Output the [X, Y] coordinate of the center of the cell containing the given text.  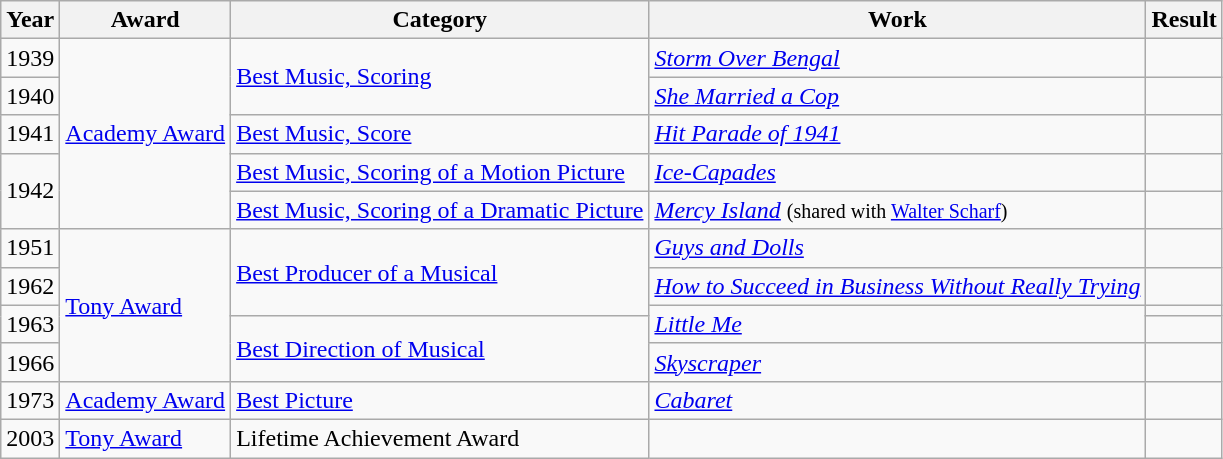
1941 [30, 134]
Skyscraper [898, 362]
Little Me [898, 324]
How to Succeed in Business Without Really Trying [898, 286]
She Married a Cop [898, 96]
Best Music, Score [440, 134]
1951 [30, 248]
Result [1184, 20]
Work [898, 20]
Best Music, Scoring of a Dramatic Picture [440, 210]
Storm Over Bengal [898, 58]
1966 [30, 362]
1939 [30, 58]
1942 [30, 191]
1962 [30, 286]
1973 [30, 400]
1940 [30, 96]
1963 [30, 324]
Year [30, 20]
Category [440, 20]
Guys and Dolls [898, 248]
Hit Parade of 1941 [898, 134]
2003 [30, 438]
Best Music, Scoring [440, 77]
Ice-Capades [898, 172]
Mercy Island (shared with Walter Scharf) [898, 210]
Best Direction of Musical [440, 348]
Best Picture [440, 400]
Award [146, 20]
Cabaret [898, 400]
Best Music, Scoring of a Motion Picture [440, 172]
Lifetime Achievement Award [440, 438]
Best Producer of a Musical [440, 272]
